From the cell containing the given text, extract its center point as (X, Y) coordinate. 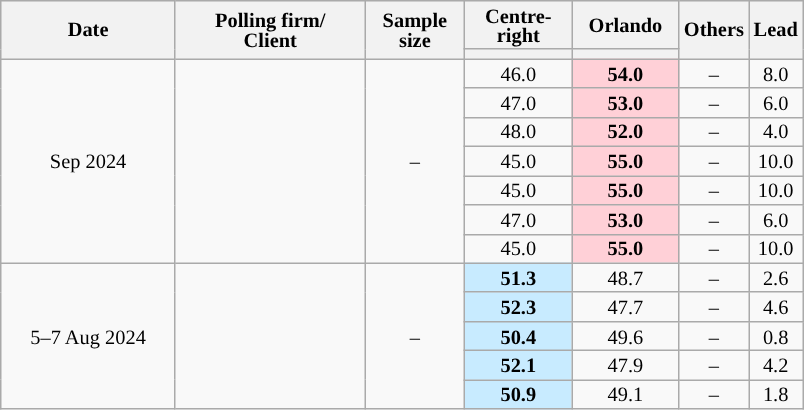
1.8 (776, 394)
50.9 (518, 394)
49.1 (626, 394)
2.6 (776, 278)
47.7 (626, 306)
49.6 (626, 336)
Others (714, 29)
4.6 (776, 306)
Sep 2024 (88, 161)
46.0 (518, 74)
48.7 (626, 278)
51.3 (518, 278)
0.8 (776, 336)
50.4 (518, 336)
Orlando (626, 24)
52.0 (626, 132)
48.0 (518, 132)
Date (88, 29)
4.2 (776, 364)
54.0 (626, 74)
Lead (776, 29)
5–7 Aug 2024 (88, 336)
4.0 (776, 132)
Centre-right (518, 24)
47.9 (626, 364)
52.1 (518, 364)
52.3 (518, 306)
Polling firm/Client (270, 29)
8.0 (776, 74)
Sample size (415, 29)
